Locate the cell with the specified text and output its (X, Y) center coordinate. 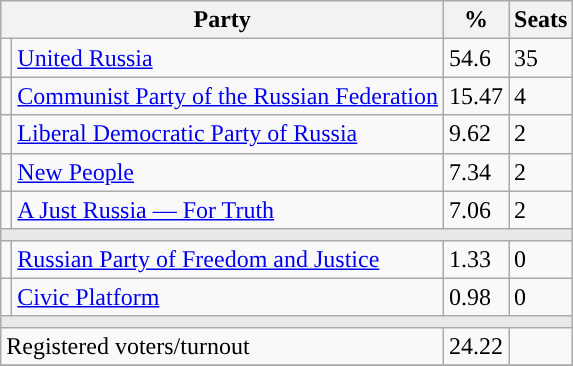
35 (541, 58)
4 (541, 96)
Communist Party of the Russian Federation (228, 96)
Seats (541, 20)
0.98 (476, 297)
New People (228, 172)
Liberal Democratic Party of Russia (228, 134)
15.47 (476, 96)
1.33 (476, 259)
United Russia (228, 58)
Party (222, 20)
9.62 (476, 134)
Russian Party of Freedom and Justice (228, 259)
% (476, 20)
A Just Russia — For Truth (228, 210)
Registered voters/turnout (222, 346)
7.34 (476, 172)
24.22 (476, 346)
54.6 (476, 58)
7.06 (476, 210)
Civic Platform (228, 297)
